Identify which cell holds the provided text, then report its (x, y) central coordinate. 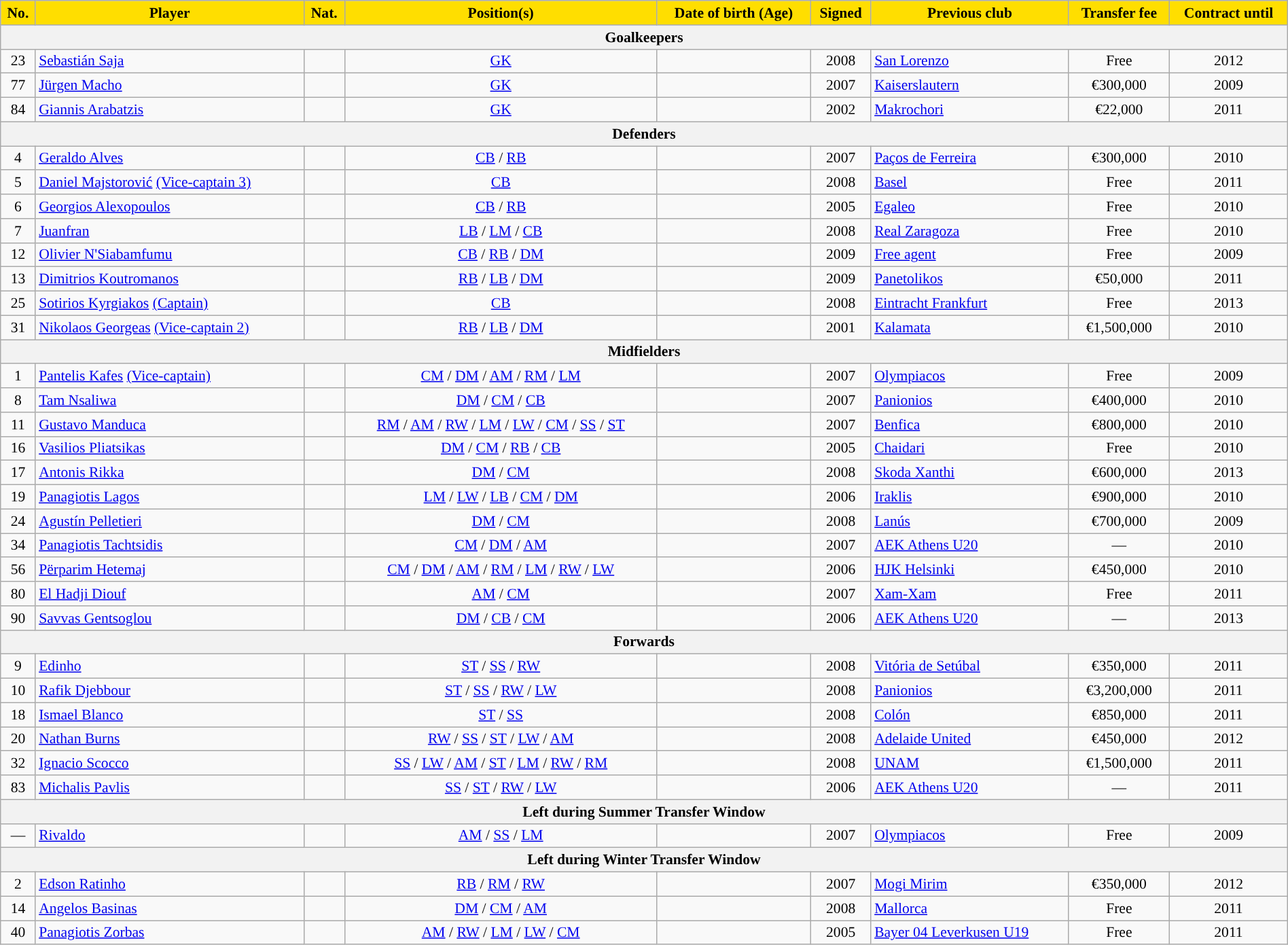
No. (18, 13)
CM / DM / AM / RM / LM / RW / LW (501, 570)
Basel (970, 183)
5 (18, 183)
Left during Winter Transfer Window (644, 860)
Jürgen Macho (170, 86)
RB / RM / RW (501, 885)
Panetolikos (970, 279)
ST / SS / RW / LW (501, 691)
Georgios Alexopoulos (170, 207)
Sotirios Kyrgiakos (Captain) (170, 304)
Contract until (1229, 13)
Tam Nsaliwa (170, 400)
Eintracht Frankfurt (970, 304)
Position(s) (501, 13)
Antonis Rikka (170, 473)
14 (18, 908)
CB / RB / DM (501, 255)
18 (18, 715)
Nat. (324, 13)
SS / ST / RW / LW (501, 787)
San Lorenzo (970, 61)
Goalkeepers (644, 37)
24 (18, 521)
Mallorca (970, 908)
Vitória de Setúbal (970, 666)
Nikolaos Georgeas (Vice-captain 2) (170, 327)
Ignacio Scocco (170, 764)
Kalamata (970, 327)
16 (18, 448)
Adelaide United (970, 739)
Rafik Djebbour (170, 691)
77 (18, 86)
Midfielders (644, 352)
Dimitrios Koutromanos (170, 279)
€400,000 (1120, 400)
€800,000 (1120, 425)
€850,000 (1120, 715)
2002 (841, 110)
DM / CM / CB (501, 400)
Geraldo Alves (170, 158)
Nathan Burns (170, 739)
Chaidari (970, 448)
Edson Ratinho (170, 885)
6 (18, 207)
HJK Helsinki (970, 570)
LB / LM / CB (501, 231)
Skoda Xanthi (970, 473)
2001 (841, 327)
Egaleo (970, 207)
DM / CM / AM (501, 908)
32 (18, 764)
Mogi Mirim (970, 885)
7 (18, 231)
CM / DM / AM (501, 546)
Defenders (644, 134)
84 (18, 110)
Edinho (170, 666)
Përparim Hetemaj (170, 570)
Olivier N'Siabamfumu (170, 255)
Lanús (970, 521)
DM / CB / CM (501, 618)
20 (18, 739)
Left during Summer Transfer Window (644, 812)
Giannis Arabatzis (170, 110)
Player (170, 13)
SS / LW / AM / ST / LM / RW / RM (501, 764)
DM / CM / RB / CB (501, 448)
11 (18, 425)
Panagiotis Lagos (170, 497)
€900,000 (1120, 497)
AM / SS / LM (501, 836)
Juanfran (170, 231)
8 (18, 400)
34 (18, 546)
Sebastián Saja (170, 61)
Pantelis Kafes (Vice-captain) (170, 376)
Panagiotis Zorbas (170, 933)
Benfica (970, 425)
€700,000 (1120, 521)
Previous club (970, 13)
Date of birth (Age) (734, 13)
10 (18, 691)
ST / SS / RW (501, 666)
19 (18, 497)
UNAM (970, 764)
Paços de Ferreira (970, 158)
ST / SS (501, 715)
Bayer 04 Leverkusen U19 (970, 933)
31 (18, 327)
Makrochori (970, 110)
Real Zaragoza (970, 231)
RM / AM / RW / LM / LW / CM / SS / ST (501, 425)
25 (18, 304)
56 (18, 570)
12 (18, 255)
9 (18, 666)
80 (18, 594)
90 (18, 618)
Ismael Blanco (170, 715)
CM / DM / AM / RM / LM (501, 376)
23 (18, 61)
Michalis Pavlis (170, 787)
Savvas Gentsoglou (170, 618)
4 (18, 158)
Iraklis (970, 497)
Kaiserslautern (970, 86)
2 (18, 885)
RW / SS / ST / LW / AM (501, 739)
Angelos Basinas (170, 908)
€3,200,000 (1120, 691)
Gustavo Manduca (170, 425)
Agustín Pelletieri (170, 521)
El Hadji Diouf (170, 594)
1 (18, 376)
€50,000 (1120, 279)
Free agent (970, 255)
AM / CM (501, 594)
40 (18, 933)
83 (18, 787)
13 (18, 279)
Colón (970, 715)
Rivaldo (170, 836)
Daniel Majstorović (Vice-captain 3) (170, 183)
Panagiotis Tachtsidis (170, 546)
Xam-Xam (970, 594)
Signed (841, 13)
Transfer fee (1120, 13)
Forwards (644, 642)
AM / RW / LM / LW / CM (501, 933)
17 (18, 473)
LM / LW / LB / CM / DM (501, 497)
Vasilios Pliatsikas (170, 448)
€600,000 (1120, 473)
€22,000 (1120, 110)
